Return the (x, y) coordinate for the center point of the cell that contains the specified text.  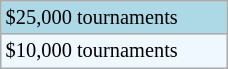
$25,000 tournaments (114, 17)
$10,000 tournaments (114, 51)
